Provide the (x, y) coordinate of the cell's center where the given text is located.  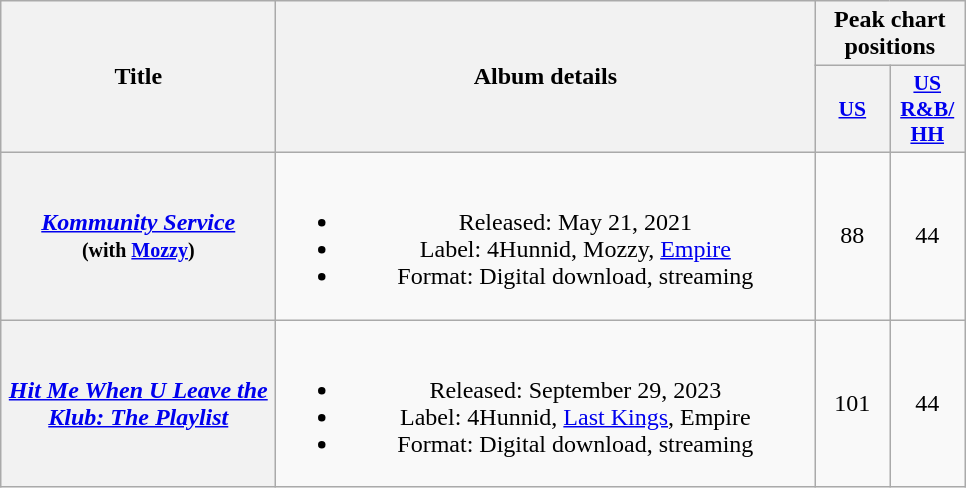
Kommunity Service(with Mozzy) (138, 236)
US (852, 110)
Title (138, 77)
Album details (546, 77)
Peak chart positions (890, 34)
Released: September 29, 2023Label: 4Hunnid, Last Kings, EmpireFormat: Digital download, streaming (546, 404)
USR&B/HH (928, 110)
88 (852, 236)
101 (852, 404)
Released: May 21, 2021Label: 4Hunnid, Mozzy, EmpireFormat: Digital download, streaming (546, 236)
Hit Me When U Leave the Klub: The Playlist (138, 404)
